Output the [X, Y] coordinate of the center of the cell containing the given text.  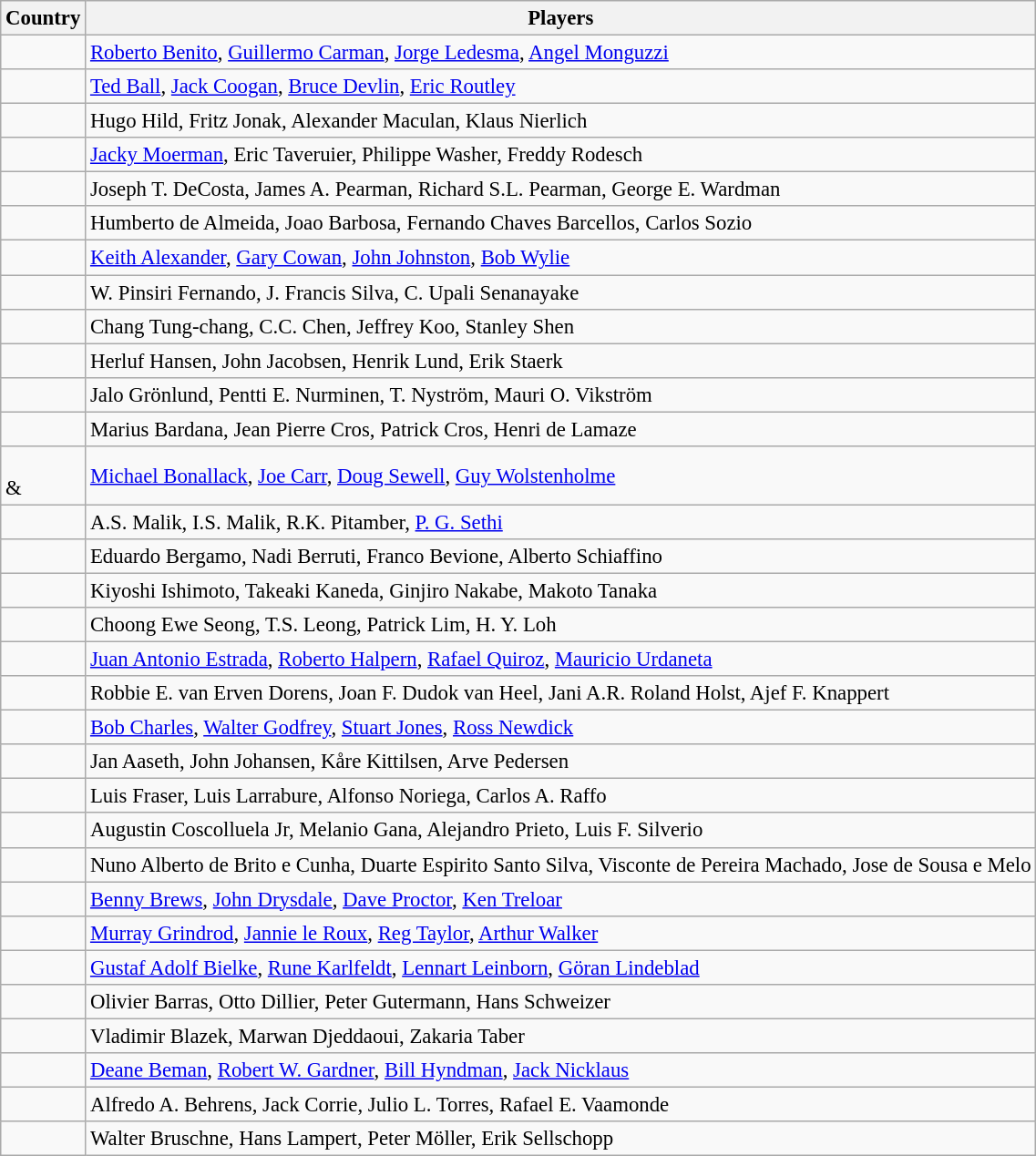
Jalo Grönlund, Pentti E. Nurminen, T. Nyström, Mauri O. Vikström [561, 394]
Bob Charles, Walter Godfrey, Stuart Jones, Ross Newdick [561, 728]
A.S. Malik, I.S. Malik, R.K. Pitamber, P. G. Sethi [561, 522]
Juan Antonio Estrada, Roberto Halpern, Rafael Quiroz, Mauricio Urdaneta [561, 660]
& [44, 476]
Nuno Alberto de Brito e Cunha, Duarte Espirito Santo Silva, Visconte de Pereira Machado, Jose de Sousa e Melo [561, 864]
Players [561, 18]
Humberto de Almeida, Joao Barbosa, Fernando Chaves Barcellos, Carlos Sozio [561, 223]
Vladimir Blazek, Marwan Djeddaoui, Zakaria Taber [561, 1036]
Luis Fraser, Luis Larrabure, Alfonso Noriega, Carlos A. Raffo [561, 796]
Walter Bruschne, Hans Lampert, Peter Möller, Erik Sellschopp [561, 1139]
Herluf Hansen, John Jacobsen, Henrik Lund, Erik Staerk [561, 361]
Benny Brews, John Drysdale, Dave Proctor, Ken Treloar [561, 899]
Kiyoshi Ishimoto, Takeaki Kaneda, Ginjiro Nakabe, Makoto Tanaka [561, 590]
Marius Bardana, Jean Pierre Cros, Patrick Cros, Henri de Lamaze [561, 429]
Keith Alexander, Gary Cowan, John Johnston, Bob Wylie [561, 258]
Chang Tung-chang, C.C. Chen, Jeffrey Koo, Stanley Shen [561, 326]
Ted Ball, Jack Coogan, Bruce Devlin, Eric Routley [561, 87]
Gustaf Adolf Bielke, Rune Karlfeldt, Lennart Leinborn, Göran Lindeblad [561, 967]
Roberto Benito, Guillermo Carman, Jorge Ledesma, Angel Monguzzi [561, 53]
Jacky Moerman, Eric Taveruier, Philippe Washer, Freddy Rodesch [561, 155]
Murray Grindrod, Jannie le Roux, Reg Taylor, Arthur Walker [561, 933]
Robbie E. van Erven Dorens, Joan F. Dudok van Heel, Jani A.R. Roland Holst, Ajef F. Knappert [561, 693]
Deane Beman, Robert W. Gardner, Bill Hyndman, Jack Nicklaus [561, 1070]
Jan Aaseth, John Johansen, Kåre Kittilsen, Arve Pedersen [561, 762]
W. Pinsiri Fernando, J. Francis Silva, C. Upali Senanayake [561, 292]
Alfredo A. Behrens, Jack Corrie, Julio L. Torres, Rafael E. Vaamonde [561, 1104]
Joseph T. DeCosta, James A. Pearman, Richard S.L. Pearman, George E. Wardman [561, 189]
Hugo Hild, Fritz Jonak, Alexander Maculan, Klaus Nierlich [561, 121]
Eduardo Bergamo, Nadi Berruti, Franco Bevione, Alberto Schiaffino [561, 557]
Choong Ewe Seong, T.S. Leong, Patrick Lim, H. Y. Loh [561, 625]
Olivier Barras, Otto Dillier, Peter Gutermann, Hans Schweizer [561, 1002]
Country [44, 18]
Augustin Coscolluela Jr, Melanio Gana, Alejandro Prieto, Luis F. Silverio [561, 831]
Michael Bonallack, Joe Carr, Doug Sewell, Guy Wolstenholme [561, 476]
